For the text-containing cell, return its midpoint in [X, Y] coordinate format. 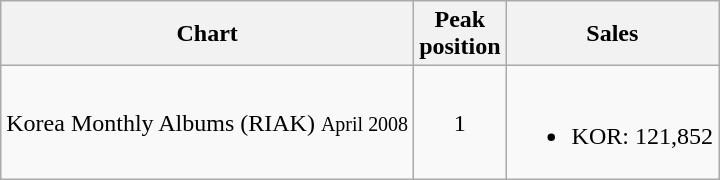
Sales [612, 34]
Korea Monthly Albums (RIAK) April 2008 [208, 122]
Peakposition [460, 34]
1 [460, 122]
KOR: 121,852 [612, 122]
Chart [208, 34]
